Capture the cell that displays the provided text and extract its (x, y) central coordinate. 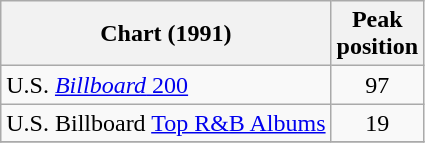
U.S. Billboard 200 (166, 85)
U.S. Billboard Top R&B Albums (166, 123)
Peakposition (377, 34)
19 (377, 123)
Chart (1991) (166, 34)
97 (377, 85)
